Return (x, y) of the center of cell containing provided text 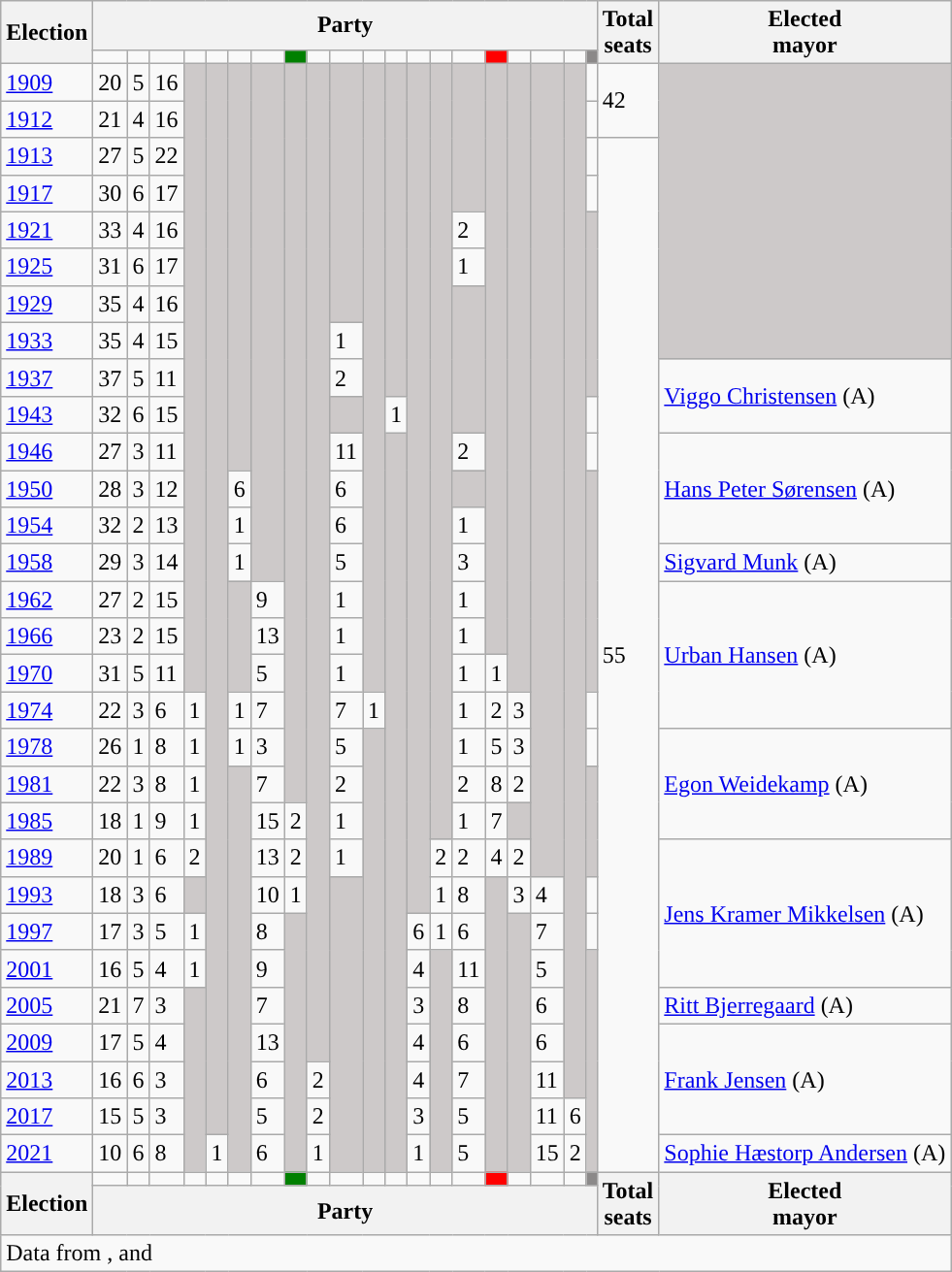
Frank Jensen (A) (805, 1079)
2009 (47, 1042)
23 (111, 636)
Sigvard Munk (A) (805, 563)
1933 (47, 341)
42 (628, 101)
2001 (47, 968)
1962 (47, 600)
12 (167, 488)
1909 (47, 82)
Jens Kramer Mikkelsen (A) (805, 913)
1946 (47, 451)
2021 (47, 1154)
30 (111, 193)
2005 (47, 1005)
Data from , and (476, 1254)
1970 (47, 673)
1985 (47, 821)
Egon Weidekamp (A) (805, 784)
1921 (47, 230)
1974 (47, 710)
1958 (47, 563)
1950 (47, 488)
1954 (47, 526)
1978 (47, 747)
Urban Hansen (A) (805, 655)
1925 (47, 267)
28 (111, 488)
Hans Peter Sørensen (A) (805, 488)
29 (111, 563)
Ritt Bjerregaard (A) (805, 1005)
1993 (47, 895)
14 (167, 563)
55 (628, 655)
Viggo Christensen (A) (805, 396)
1917 (47, 193)
1913 (47, 156)
1981 (47, 784)
Sophie Hæstorp Andersen (A) (805, 1154)
2017 (47, 1117)
1943 (47, 414)
2013 (47, 1080)
1929 (47, 304)
33 (111, 230)
1997 (47, 931)
1966 (47, 636)
1912 (47, 119)
26 (111, 747)
1989 (47, 858)
37 (111, 377)
1937 (47, 377)
